Pinpoint the cell where the given text exists, returning its [x, y] midpoint coordinate. 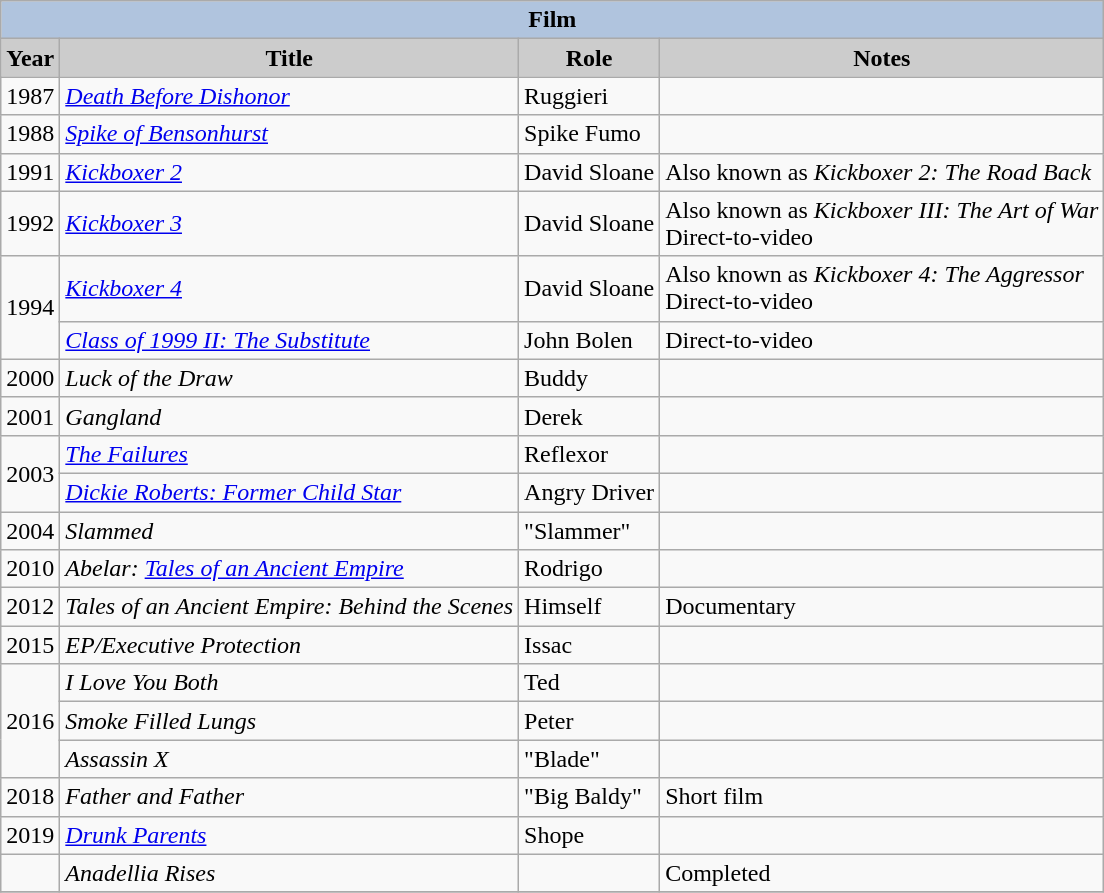
The Failures [290, 454]
2015 [30, 645]
2001 [30, 416]
Angry Driver [590, 492]
Completed [882, 873]
Father and Father [290, 797]
Notes [882, 58]
1987 [30, 96]
Smoke Filled Lungs [290, 721]
"Blade" [590, 759]
Himself [590, 607]
Reflexor [590, 454]
Ruggieri [590, 96]
Kickboxer 4 [290, 288]
Drunk Parents [290, 835]
Spike Fumo [590, 134]
Year [30, 58]
Also known as Kickboxer 4: The Aggressor Direct-to-video [882, 288]
"Slammer" [590, 531]
Short film [882, 797]
Film [552, 20]
1994 [30, 308]
1991 [30, 172]
Class of 1999 II: The Substitute [290, 340]
Kickboxer 3 [290, 224]
2018 [30, 797]
Role [590, 58]
2019 [30, 835]
Title [290, 58]
Rodrigo [590, 569]
2010 [30, 569]
Shope [590, 835]
Spike of Bensonhurst [290, 134]
2003 [30, 473]
2016 [30, 721]
Anadellia Rises [290, 873]
Luck of the Draw [290, 378]
Dickie Roberts: Former Child Star [290, 492]
Assassin X [290, 759]
Also known as Kickboxer III: The Art of War Direct-to-video [882, 224]
Issac [590, 645]
John Bolen [590, 340]
Ted [590, 683]
Documentary [882, 607]
EP/Executive Protection [290, 645]
Kickboxer 2 [290, 172]
2004 [30, 531]
Abelar: Tales of an Ancient Empire [290, 569]
2000 [30, 378]
Gangland [290, 416]
I Love You Both [290, 683]
1988 [30, 134]
2012 [30, 607]
Also known as Kickboxer 2: The Road Back [882, 172]
Peter [590, 721]
Death Before Dishonor [290, 96]
Direct-to-video [882, 340]
Buddy [590, 378]
1992 [30, 224]
"Big Baldy" [590, 797]
Derek [590, 416]
Tales of an Ancient Empire: Behind the Scenes [290, 607]
Slammed [290, 531]
